Return the [x, y] coordinate for the center point of the cell that contains the specified text.  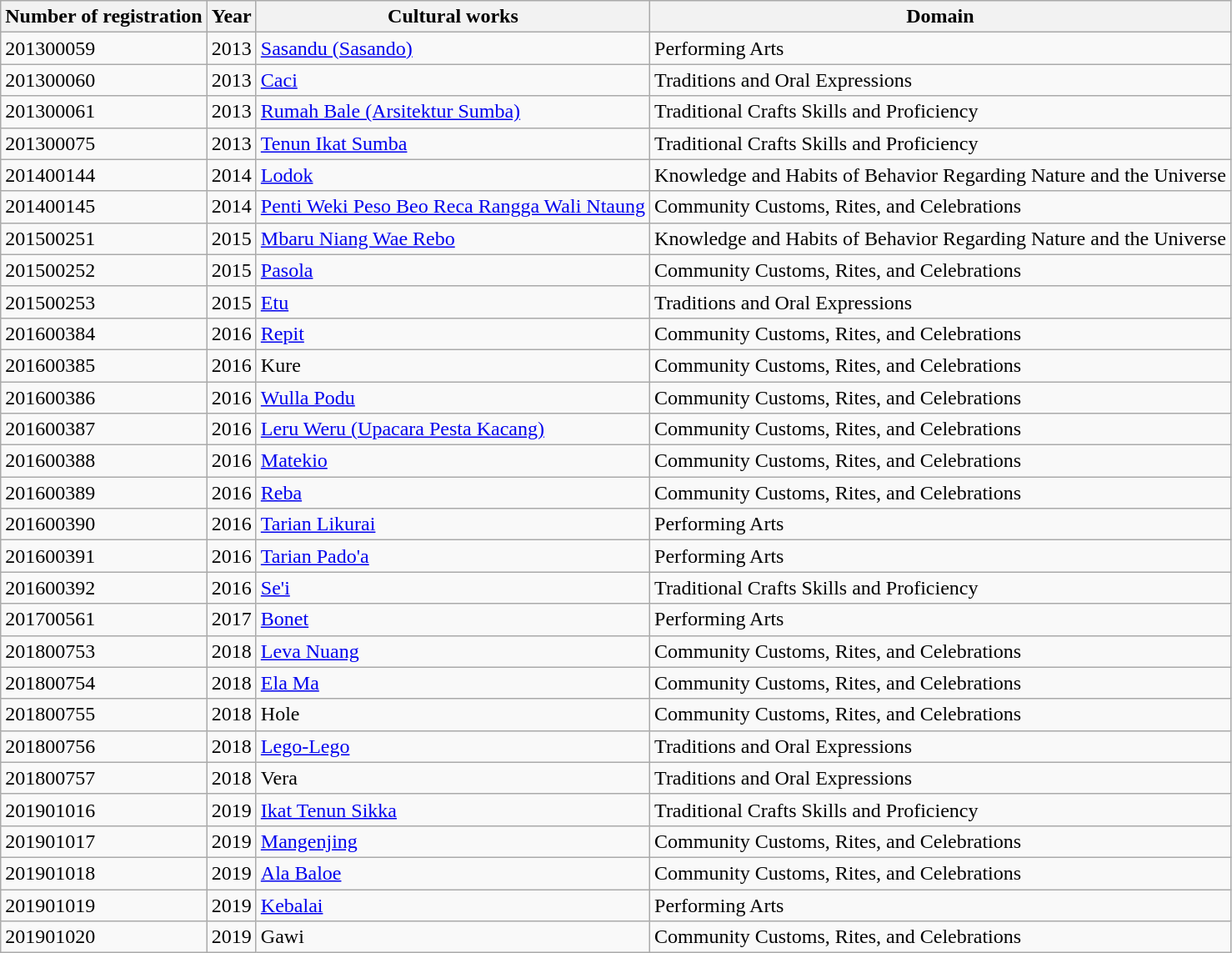
Sasandu (Sasando) [453, 48]
201300059 [103, 48]
Reba [453, 493]
Hole [453, 715]
201600385 [103, 365]
Tarian Likurai [453, 524]
Mangenjing [453, 841]
Se'i [453, 588]
Ikat Tenun Sikka [453, 810]
Year [232, 17]
Matekio [453, 461]
Rumah Bale (Arsitektur Sumba) [453, 112]
Kure [453, 365]
201600391 [103, 556]
Pasola [453, 270]
Tarian Pado'a [453, 556]
Ala Baloe [453, 873]
201800757 [103, 778]
201700561 [103, 619]
Wulla Podu [453, 398]
201500251 [103, 238]
Vera [453, 778]
201600386 [103, 398]
201300060 [103, 80]
201400145 [103, 207]
201901019 [103, 905]
201600388 [103, 461]
Caci [453, 80]
201400144 [103, 175]
201800755 [103, 715]
201500253 [103, 302]
201800754 [103, 683]
2017 [232, 619]
Domain [940, 17]
Repit [453, 334]
201600390 [103, 524]
Penti Weki Peso Beo Reca Rangga Wali Ntaung [453, 207]
Tenun Ikat Sumba [453, 143]
201600392 [103, 588]
Etu [453, 302]
Lodok [453, 175]
Lego-Lego [453, 746]
201300061 [103, 112]
201901017 [103, 841]
Number of registration [103, 17]
Leru Weru (Upacara Pesta Kacang) [453, 429]
Kebalai [453, 905]
Gawi [453, 937]
201500252 [103, 270]
201600387 [103, 429]
201901016 [103, 810]
201600384 [103, 334]
Mbaru Niang Wae Rebo [453, 238]
Leva Nuang [453, 651]
201600389 [103, 493]
Cultural works [453, 17]
Ela Ma [453, 683]
201300075 [103, 143]
201800753 [103, 651]
201901020 [103, 937]
201800756 [103, 746]
201901018 [103, 873]
Bonet [453, 619]
